Identify which cell holds the provided text, then report its (X, Y) central coordinate. 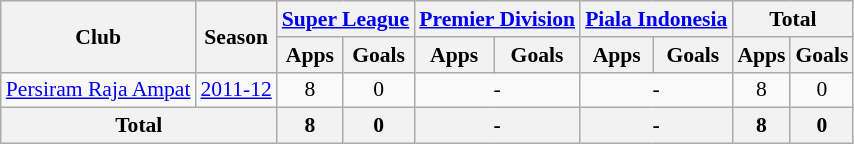
Persiram Raja Ampat (98, 90)
2011-12 (236, 90)
Super League (346, 19)
Premier Division (497, 19)
Season (236, 36)
Club (98, 36)
Piala Indonesia (656, 19)
